Extract the [X, Y] coordinate from the center of the cell holding the provided text.  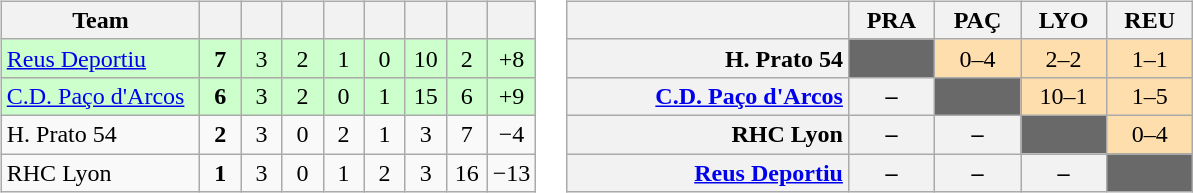
10–1 [1064, 96]
+9 [512, 96]
PRA [891, 20]
Team [100, 20]
1–5 [1150, 96]
REU [1150, 20]
10 [426, 58]
−13 [512, 173]
−4 [512, 134]
PAÇ [977, 20]
2–2 [1064, 58]
1–1 [1150, 58]
15 [426, 96]
16 [466, 173]
LYO [1064, 20]
+8 [512, 58]
